Scan for the cell matching the given text and deliver its [X, Y] coordinate at center. 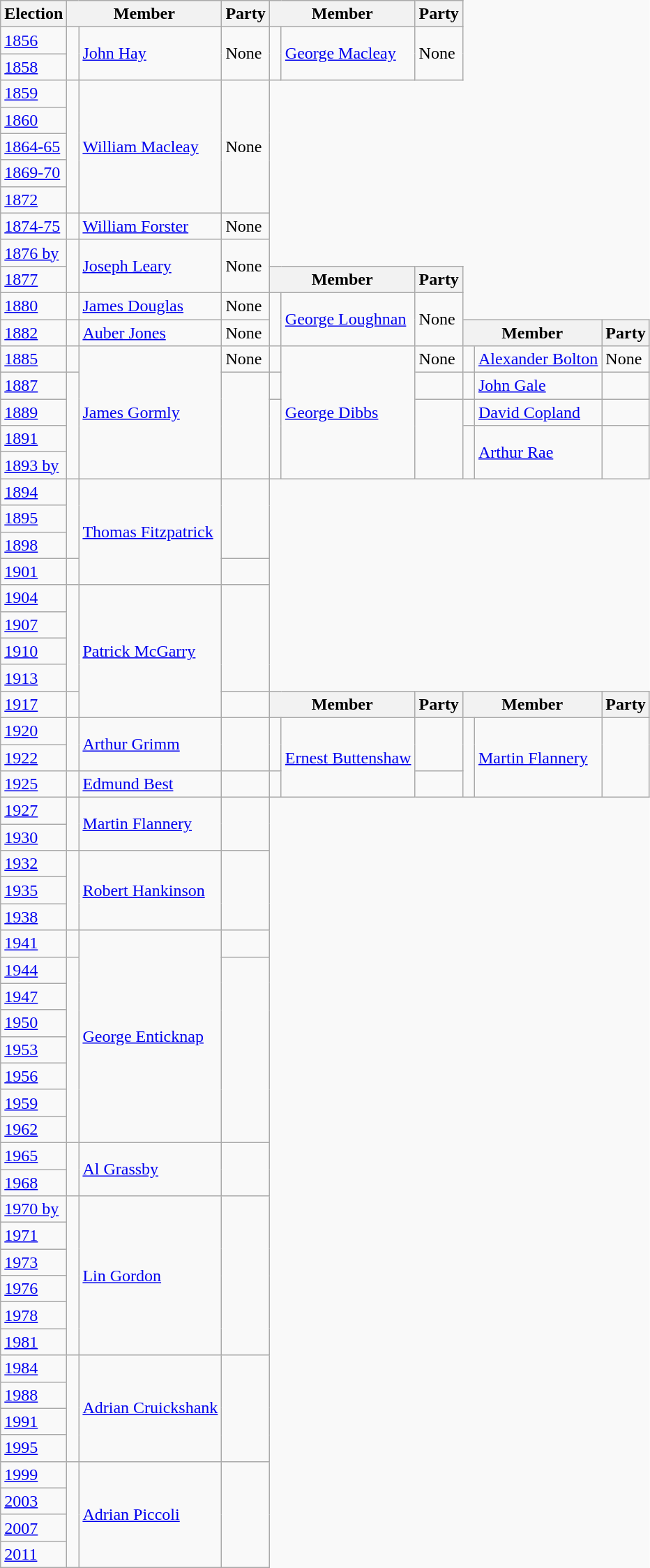
Arthur Grimm [151, 744]
Ernest Buttenshaw [348, 757]
George Loughnan [348, 319]
William Macleay [151, 147]
1959 [33, 1103]
1935 [33, 890]
1891 [33, 439]
1962 [33, 1129]
John Hay [151, 54]
1938 [33, 917]
1930 [33, 837]
Adrian Cruickshank [151, 1408]
Election [33, 14]
1922 [33, 757]
1864-65 [33, 147]
1860 [33, 120]
1944 [33, 970]
1882 [33, 333]
Joseph Leary [151, 266]
1898 [33, 545]
Edmund Best [151, 784]
George Dibbs [348, 412]
1880 [33, 306]
1927 [33, 811]
1877 [33, 279]
1991 [33, 1421]
1885 [33, 359]
1971 [33, 1236]
1956 [33, 1076]
1970 by [33, 1209]
1999 [33, 1474]
1976 [33, 1289]
John Gale [538, 386]
Arthur Rae [538, 452]
1901 [33, 572]
George Macleay [348, 54]
George Enticknap [151, 1036]
1874-75 [33, 226]
1859 [33, 94]
1889 [33, 412]
1910 [33, 651]
1907 [33, 625]
Al Grassby [151, 1169]
1988 [33, 1395]
James Gormly [151, 412]
1968 [33, 1183]
Patrick McGarry [151, 651]
David Copland [538, 412]
James Douglas [151, 306]
1887 [33, 386]
1984 [33, 1368]
Alexander Bolton [538, 359]
1895 [33, 518]
Lin Gordon [151, 1276]
1904 [33, 598]
William Forster [151, 226]
2007 [33, 1528]
Auber Jones [151, 333]
1978 [33, 1315]
1917 [33, 704]
1872 [33, 200]
1920 [33, 731]
1876 by [33, 253]
1973 [33, 1262]
1965 [33, 1156]
2011 [33, 1554]
1894 [33, 492]
1953 [33, 1050]
1941 [33, 943]
1856 [33, 40]
1925 [33, 784]
1981 [33, 1342]
1893 by [33, 465]
Adrian Piccoli [151, 1514]
1995 [33, 1448]
Robert Hankinson [151, 890]
1858 [33, 67]
Thomas Fitzpatrick [151, 532]
1950 [33, 1023]
1913 [33, 678]
2003 [33, 1501]
1869-70 [33, 173]
1932 [33, 864]
1947 [33, 996]
